Pinpoint the cell where the given text exists, returning its (X, Y) midpoint coordinate. 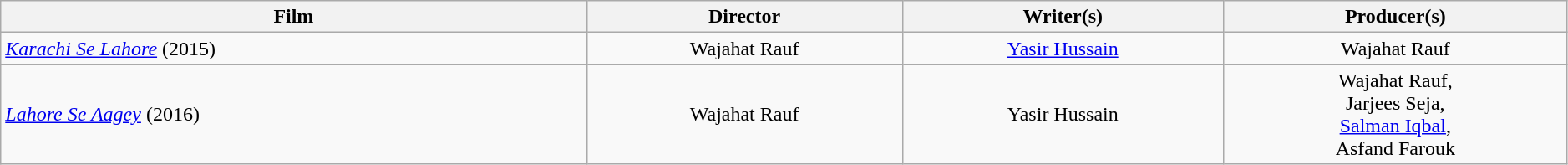
Producer(s) (1395, 17)
Wajahat Rauf, Jarjees Seja, Salman Iqbal, Asfand Farouk (1395, 114)
Karachi Se Lahore (2015) (294, 49)
Lahore Se Aagey (2016) (294, 114)
Writer(s) (1063, 17)
Film (294, 17)
Director (744, 17)
